Return the (X, Y) coordinate for the center point of the cell that contains the specified text.  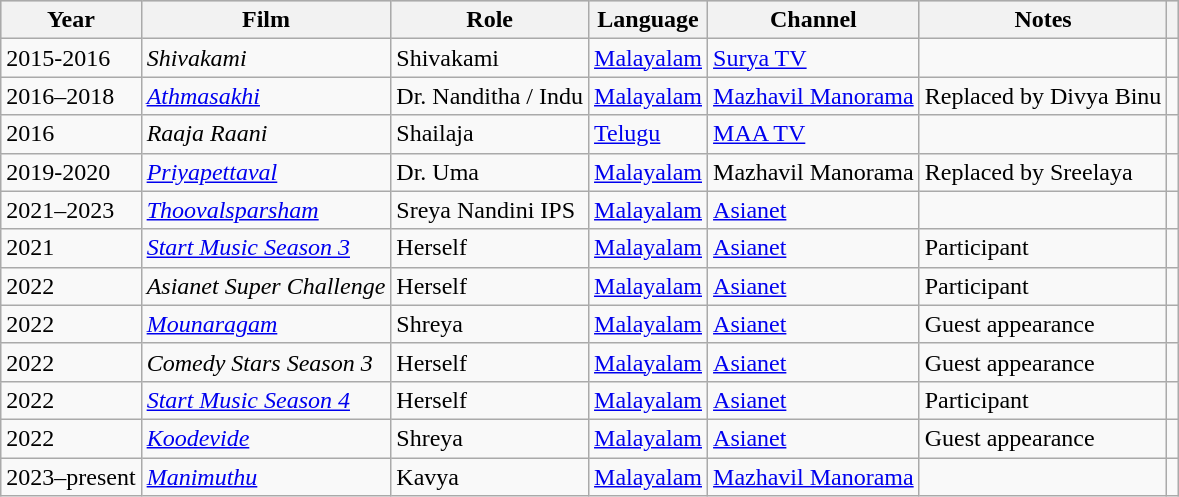
Sreya Nandini IPS (490, 210)
2021–2023 (71, 210)
Shailaja (490, 134)
2016 (71, 134)
2021 (71, 248)
Comedy Stars Season 3 (266, 362)
MAA TV (814, 134)
Mounaragam (266, 324)
Film (266, 20)
Start Music Season 4 (266, 400)
2016–2018 (71, 96)
2023–present (71, 477)
2015-2016 (71, 58)
Telugu (648, 134)
Dr. Nanditha / Indu (490, 96)
Manimuthu (266, 477)
Role (490, 20)
Thoovalsparsham (266, 210)
Start Music Season 3 (266, 248)
Replaced by Divya Binu (1043, 96)
Asianet Super Challenge (266, 286)
Surya TV (814, 58)
Koodevide (266, 438)
Replaced by Sreelaya (1043, 172)
Language (648, 20)
Kavya (490, 477)
Athmasakhi (266, 96)
Year (71, 20)
2019-2020 (71, 172)
Dr. Uma (490, 172)
Channel (814, 20)
Raaja Raani (266, 134)
Priyapettaval (266, 172)
Notes (1043, 20)
